For the text-containing cell, return its midpoint in [x, y] coordinate format. 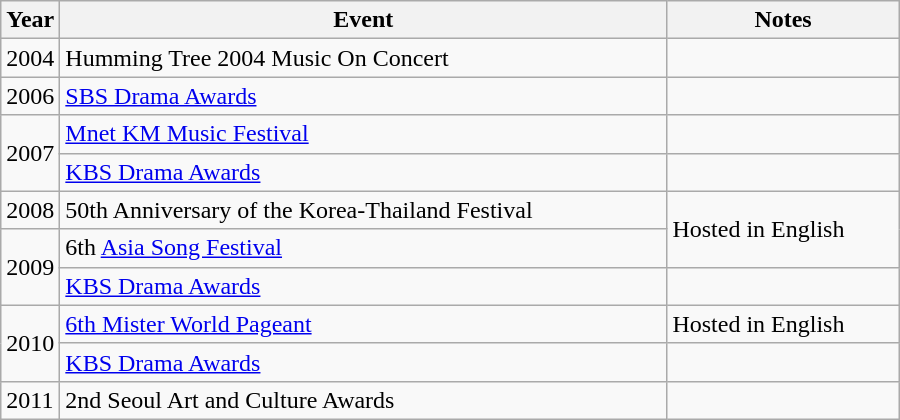
2nd Seoul Art and Culture Awards [364, 400]
6th Asia Song Festival [364, 248]
2007 [30, 153]
2009 [30, 267]
Event [364, 20]
2004 [30, 58]
2006 [30, 96]
50th Anniversary of the Korea-Thailand Festival [364, 210]
2008 [30, 210]
Mnet KM Music Festival [364, 134]
6th Mister World Pageant [364, 324]
Year [30, 20]
SBS Drama Awards [364, 96]
Notes [783, 20]
2010 [30, 343]
Humming Tree 2004 Music On Concert [364, 58]
2011 [30, 400]
